Identify which cell holds the provided text, then report its [x, y] central coordinate. 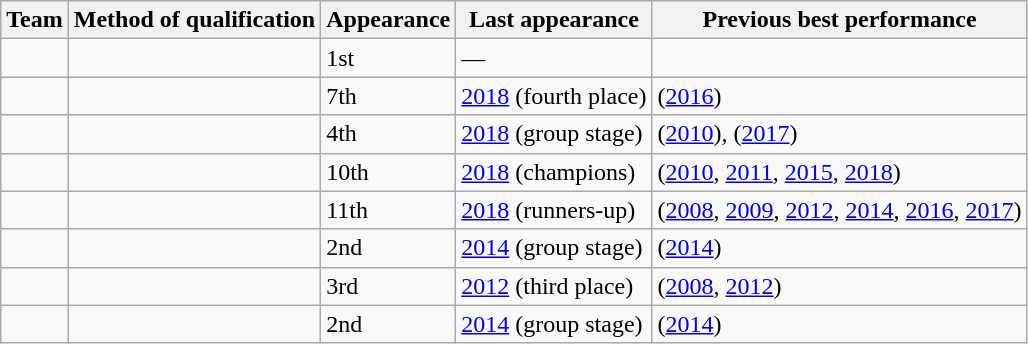
(2010), (2017) [840, 134]
3rd [388, 286]
— [554, 58]
Previous best performance [840, 20]
2012 (third place) [554, 286]
Appearance [388, 20]
Method of qualification [194, 20]
1st [388, 58]
2018 (runners-up) [554, 210]
(2008, 2009, 2012, 2014, 2016, 2017) [840, 210]
7th [388, 96]
Team [35, 20]
2018 (champions) [554, 172]
(2008, 2012) [840, 286]
2018 (group stage) [554, 134]
Last appearance [554, 20]
4th [388, 134]
10th [388, 172]
2018 (fourth place) [554, 96]
11th [388, 210]
(2010, 2011, 2015, 2018) [840, 172]
(2016) [840, 96]
